From the cell containing the given text, extract its center point as (X, Y) coordinate. 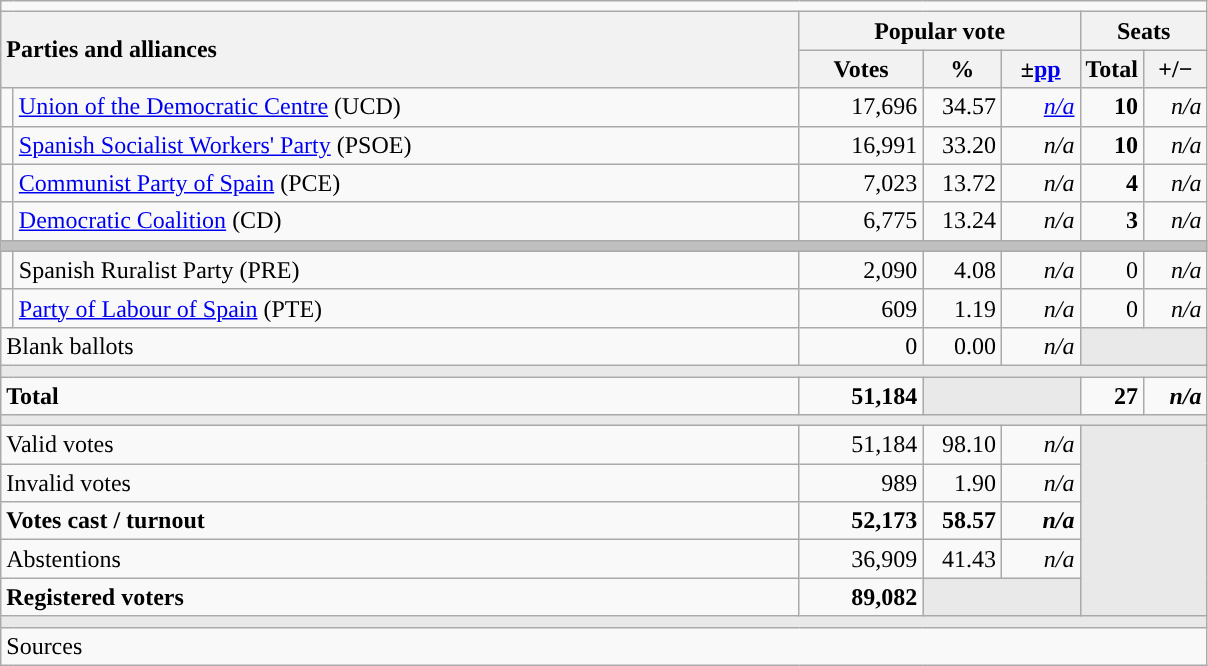
Seats (1144, 31)
4.08 (962, 270)
7,023 (861, 183)
% (962, 69)
3 (1112, 221)
41.43 (962, 559)
Abstentions (400, 559)
98.10 (962, 445)
1.19 (962, 308)
Spanish Socialist Workers' Party (PSOE) (406, 145)
Blank ballots (400, 346)
0.00 (962, 346)
+/− (1176, 69)
Democratic Coalition (CD) (406, 221)
52,173 (861, 521)
13.72 (962, 183)
609 (861, 308)
Popular vote (940, 31)
Communist Party of Spain (PCE) (406, 183)
16,991 (861, 145)
33.20 (962, 145)
Votes (861, 69)
Parties and alliances (400, 50)
Party of Labour of Spain (PTE) (406, 308)
Union of the Democratic Centre (UCD) (406, 107)
89,082 (861, 597)
36,909 (861, 559)
1.90 (962, 483)
Registered voters (400, 597)
27 (1112, 395)
34.57 (962, 107)
17,696 (861, 107)
2,090 (861, 270)
4 (1112, 183)
6,775 (861, 221)
Valid votes (400, 445)
±pp (1040, 69)
Spanish Ruralist Party (PRE) (406, 270)
Invalid votes (400, 483)
Sources (604, 646)
Votes cast / turnout (400, 521)
13.24 (962, 221)
989 (861, 483)
58.57 (962, 521)
